Identify which cell holds the provided text, then report its (X, Y) central coordinate. 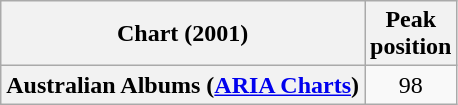
Australian Albums (ARIA Charts) (183, 85)
Chart (2001) (183, 34)
98 (411, 85)
Peakposition (411, 34)
